Determine the (x, y) coordinate at the center of the cell enclosing the given text.  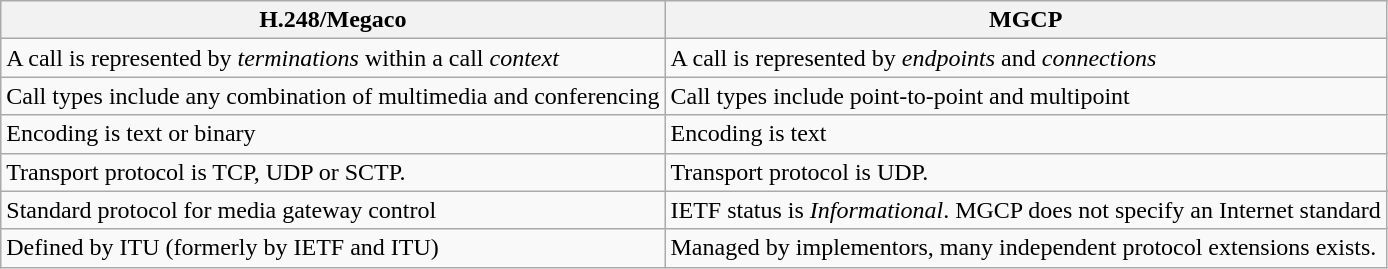
MGCP (1026, 20)
A call is represented by endpoints and connections (1026, 58)
Managed by implementors, many independent protocol extensions exists. (1026, 248)
Standard protocol for media gateway control (333, 210)
A call is represented by terminations within a call context (333, 58)
Defined by ITU (formerly by IETF and ITU) (333, 248)
H.248/Megaco (333, 20)
Transport protocol is TCP, UDP or SCTP. (333, 172)
Call types include point-to-point and multipoint (1026, 96)
IETF status is Informational. MGCP does not specify an Internet standard (1026, 210)
Transport protocol is UDP. (1026, 172)
Encoding is text (1026, 134)
Encoding is text or binary (333, 134)
Call types include any combination of multimedia and conferencing (333, 96)
